Pinpoint the cell where the given text exists, returning its [X, Y] midpoint coordinate. 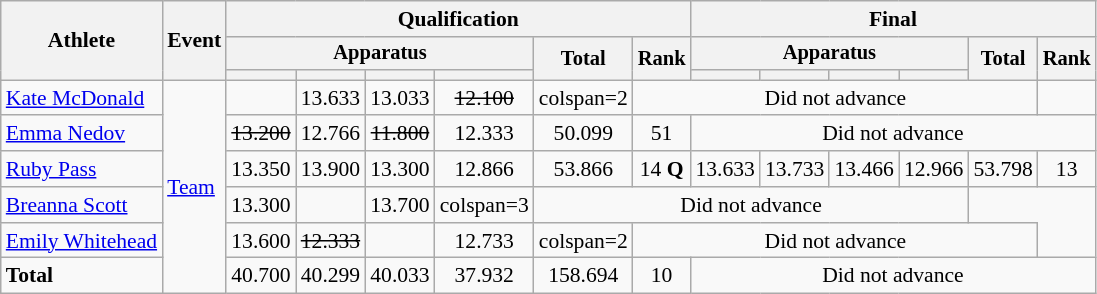
13.900 [330, 169]
colspan=3 [484, 205]
158.694 [584, 276]
Team [194, 187]
12.100 [484, 98]
12.766 [330, 134]
13.733 [794, 169]
40.033 [400, 276]
Qualification [458, 19]
13.466 [864, 169]
13.033 [400, 98]
11.800 [400, 134]
Final [892, 19]
13.600 [260, 241]
13.350 [260, 169]
Breanna Scott [82, 205]
37.932 [484, 276]
53.866 [584, 169]
14 Q [662, 169]
13.200 [260, 134]
51 [662, 134]
Athlete [82, 40]
13 [1067, 169]
13.700 [400, 205]
Event [194, 40]
12.966 [934, 169]
10 [662, 276]
40.700 [260, 276]
53.798 [1002, 169]
40.299 [330, 276]
Kate McDonald [82, 98]
Ruby Pass [82, 169]
50.099 [584, 134]
12.866 [484, 169]
Emma Nedov [82, 134]
12.733 [484, 241]
Emily Whitehead [82, 241]
